Find where the given text appears and provide that cell's center as (x, y) coordinate. 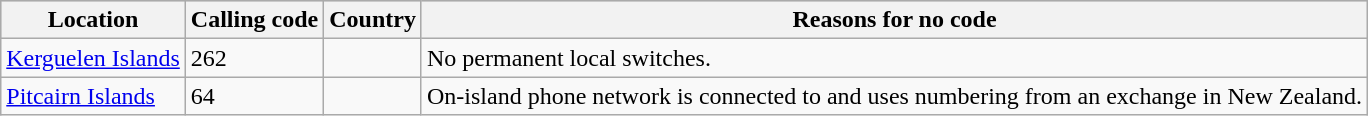
Kerguelen Islands (94, 58)
Reasons for no code (894, 20)
Pitcairn Islands (94, 96)
Calling code (254, 20)
On-island phone network is connected to and uses numbering from an exchange in New Zealand. (894, 96)
Country (373, 20)
64 (254, 96)
No permanent local switches. (894, 58)
Location (94, 20)
262 (254, 58)
